Locate the cell with the specified text and output its (X, Y) center coordinate. 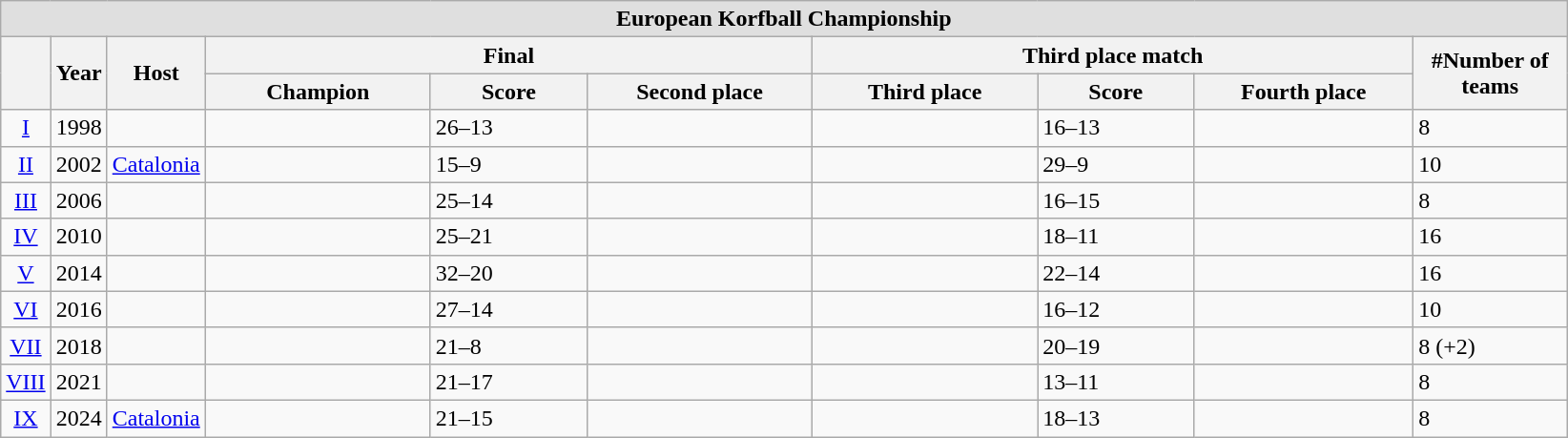
16–12 (1116, 309)
2002 (78, 164)
2018 (78, 345)
29–9 (1116, 164)
VI (26, 309)
1998 (78, 128)
18–11 (1116, 237)
25–14 (508, 200)
32–20 (508, 273)
V (26, 273)
21–8 (508, 345)
13–11 (1116, 382)
8 (+2) (1490, 345)
Fourth place (1304, 92)
18–13 (1116, 418)
2021 (78, 382)
Second place (700, 92)
IV (26, 237)
2014 (78, 273)
II (26, 164)
Final (508, 55)
26–13 (508, 128)
25–21 (508, 237)
2024 (78, 418)
20–19 (1116, 345)
2016 (78, 309)
Third place match (1113, 55)
IX (26, 418)
2006 (78, 200)
III (26, 200)
21–17 (508, 382)
Host (156, 73)
Champion (318, 92)
European Korfball Championship (784, 19)
VII (26, 345)
15–9 (508, 164)
27–14 (508, 309)
Third place (925, 92)
I (26, 128)
22–14 (1116, 273)
21–15 (508, 418)
16–13 (1116, 128)
VIII (26, 382)
16–15 (1116, 200)
2010 (78, 237)
#Number of teams (1490, 73)
Year (78, 73)
